Find where the given text appears and provide that cell's center as (X, Y) coordinate. 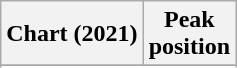
Peakposition (189, 34)
Chart (2021) (72, 34)
